Output the [X, Y] coordinate of the center of the cell containing the given text.  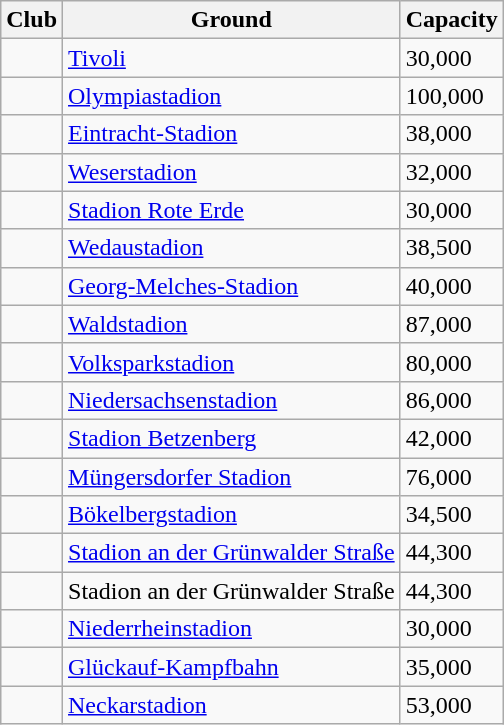
Tivoli [232, 58]
Club [32, 20]
Stadion Betzenberg [232, 438]
40,000 [452, 286]
Bökelbergstadion [232, 515]
Neckarstadion [232, 705]
Wedaustadion [232, 248]
Capacity [452, 20]
86,000 [452, 400]
35,000 [452, 667]
Glückauf-Kampfbahn [232, 667]
Niedersachsenstadion [232, 400]
38,500 [452, 248]
76,000 [452, 477]
32,000 [452, 172]
Waldstadion [232, 324]
Stadion Rote Erde [232, 210]
87,000 [452, 324]
Eintracht-Stadion [232, 134]
Olympiastadion [232, 96]
100,000 [452, 96]
Volksparkstadion [232, 362]
Müngersdorfer Stadion [232, 477]
42,000 [452, 438]
80,000 [452, 362]
Weserstadion [232, 172]
Niederrheinstadion [232, 629]
38,000 [452, 134]
34,500 [452, 515]
Georg-Melches-Stadion [232, 286]
53,000 [452, 705]
Ground [232, 20]
